Capture the cell that displays the provided text and extract its (x, y) central coordinate. 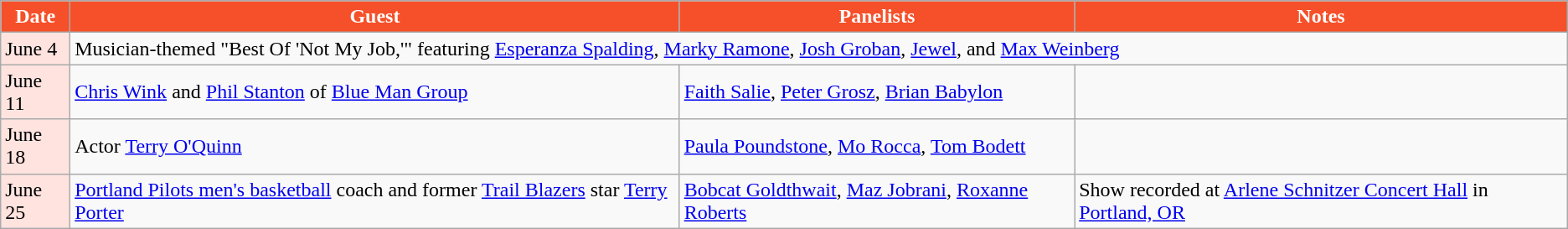
Bobcat Goldthwait, Maz Jobrani, Roxanne Roberts (877, 201)
Chris Wink and Phil Stanton of Blue Man Group (375, 92)
Faith Salie, Peter Grosz, Brian Babylon (877, 92)
Guest (375, 17)
Musician-themed "Best Of 'Not My Job,'" featuring Esperanza Spalding, Marky Ramone, Josh Groban, Jewel, and Max Weinberg (819, 49)
June 25 (35, 201)
Show recorded at Arlene Schnitzer Concert Hall in Portland, OR (1322, 201)
Portland Pilots men's basketball coach and former Trail Blazers star Terry Porter (375, 201)
Actor Terry O'Quinn (375, 146)
Panelists (877, 17)
Date (35, 17)
Notes (1322, 17)
June 4 (35, 49)
Paula Poundstone, Mo Rocca, Tom Bodett (877, 146)
June 11 (35, 92)
June 18 (35, 146)
